Extract the (x, y) coordinate from the center of the cell holding the provided text.  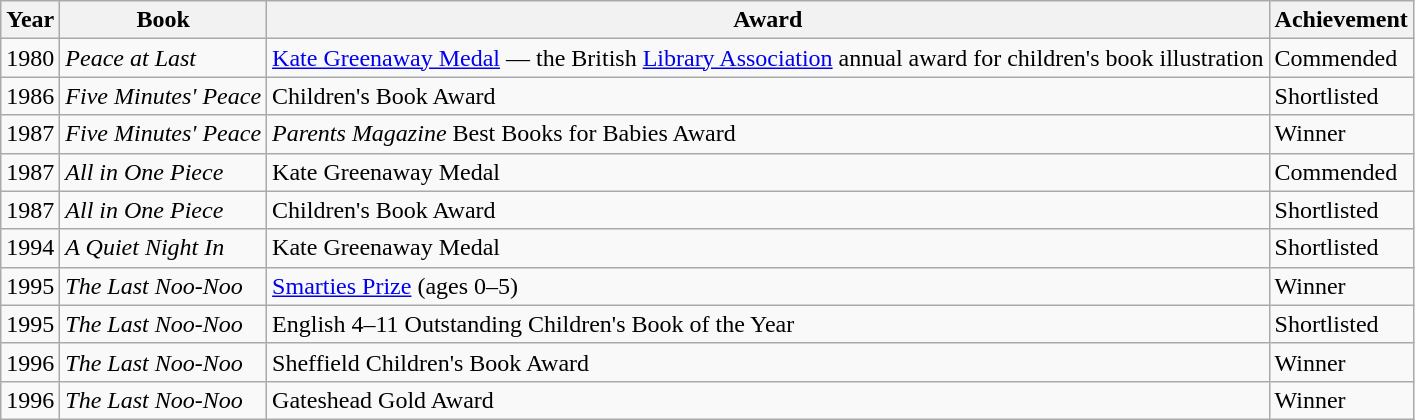
Book (164, 20)
1980 (30, 58)
A Quiet Night In (164, 248)
Gateshead Gold Award (768, 400)
Parents Magazine Best Books for Babies Award (768, 134)
Sheffield Children's Book Award (768, 362)
1986 (30, 96)
Peace at Last (164, 58)
Achievement (1341, 20)
Year (30, 20)
English 4–11 Outstanding Children's Book of the Year (768, 324)
Smarties Prize (ages 0–5) (768, 286)
Kate Greenaway Medal — the British Library Association annual award for children's book illustration (768, 58)
1994 (30, 248)
Award (768, 20)
